Find where the given text appears and provide that cell's center as (x, y) coordinate. 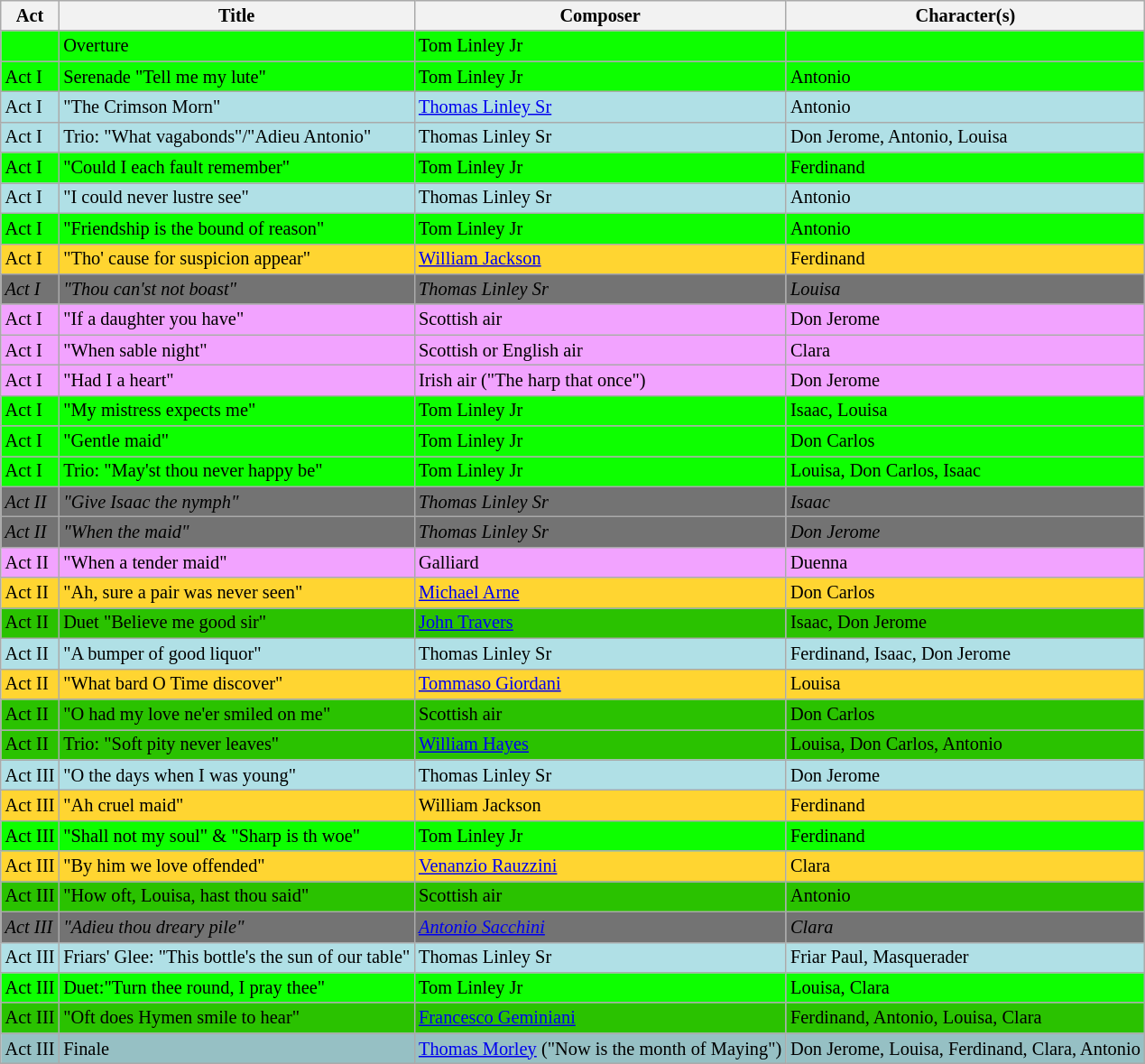
"Could I each fault remember" (236, 168)
"By him we love offended" (236, 866)
Galliard (600, 562)
Tommaso Giordani (600, 684)
Isaac, Louisa (965, 411)
"Had I a heart" (236, 380)
"How oft, Louisa, hast thou said" (236, 896)
Trio: "What vagabonds"/"Adieu Antonio" (236, 137)
Finale (236, 1049)
Friar Paul, Masquerader (965, 958)
"When a tender maid" (236, 562)
"When sable night" (236, 350)
"Thou can'st not boast" (236, 289)
Overture (236, 46)
Don Jerome, Louisa, Ferdinand, Clara, Antonio (965, 1049)
John Travers (600, 623)
Thomas Morley ("Now is the month of Maying") (600, 1049)
"I could never lustre see" (236, 198)
Duenna (965, 562)
"The Crimson Morn" (236, 106)
"Shall not my soul" & "Sharp is th woe" (236, 836)
"If a daughter you have" (236, 319)
Michael Arne (600, 593)
Friars' Glee: "This bottle's the sun of our table" (236, 958)
Scottish or English air (600, 350)
Louisa, Don Carlos, Antonio (965, 745)
Duet "Believe me good sir" (236, 623)
"Give Isaac the nymph" (236, 502)
Act (31, 15)
"O the days when I was young" (236, 775)
Composer (600, 15)
Francesco Geminiani (600, 1018)
Trio: "Soft pity never leaves" (236, 745)
"When the maid" (236, 532)
Trio: "May'st thou never happy be" (236, 471)
William Hayes (600, 745)
Louisa, Don Carlos, Isaac (965, 471)
Louisa, Clara (965, 987)
"Friendship is the bound of reason" (236, 228)
"Tho' cause for suspicion appear" (236, 259)
Title (236, 15)
Ferdinand, Isaac, Don Jerome (965, 653)
"O had my love ne'er smiled on me" (236, 714)
"What bard O Time discover" (236, 684)
Serenade "Tell me my lute" (236, 77)
Venanzio Rauzzini (600, 866)
Duet:"Turn thee round, I pray thee" (236, 987)
"My mistress expects me" (236, 411)
"Ah cruel maid" (236, 805)
Ferdinand, Antonio, Louisa, Clara (965, 1018)
Antonio Sacchini (600, 927)
"A bumper of good liquor" (236, 653)
Don Jerome, Antonio, Louisa (965, 137)
"Ah, sure a pair was never seen" (236, 593)
"Adieu thou dreary pile" (236, 927)
Irish air ("The harp that once") (600, 380)
Isaac (965, 502)
Isaac, Don Jerome (965, 623)
Character(s) (965, 15)
"Gentle maid" (236, 441)
"Oft does Hymen smile to hear" (236, 1018)
